Search for the cell housing the specified text and yield its [X, Y] center coordinate. 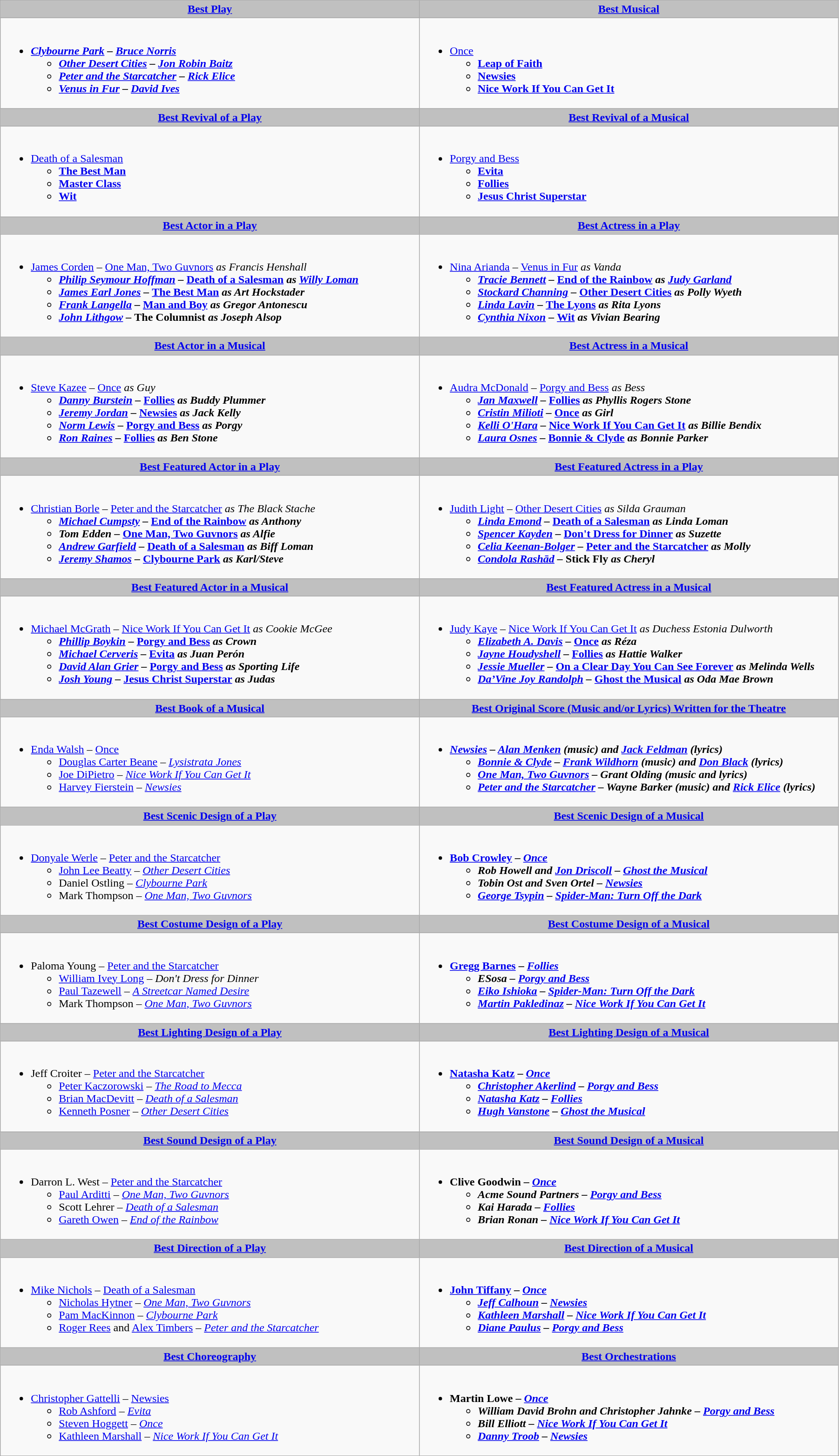
Gregg Barnes – FolliesESosa – Porgy and BessEiko Ishioka – Spider-Man: Turn Off the DarkMartin Pakledinaz – Nice Work If You Can Get It [629, 978]
Martin Lowe – OnceWilliam David Brohn and Christopher Jahnke – Porgy and BessBill Elliott – Nice Work If You Can Get ItDanny Troob – Newsies [629, 1410]
Best Actor in a Musical [210, 346]
Best Sound Design of a Play [210, 1140]
Best Sound Design of a Musical [629, 1140]
Best Costume Design of a Play [210, 924]
Best Direction of a Musical [629, 1248]
Natasha Katz – OnceChristopher Akerlind – Porgy and BessNatasha Katz – FolliesHugh Vanstone – Ghost the Musical [629, 1086]
Best Featured Actress in a Musical [629, 587]
Best Scenic Design of a Play [210, 816]
Best Lighting Design of a Play [210, 1032]
Best Featured Actor in a Musical [210, 587]
Best Direction of a Play [210, 1248]
Best Lighting Design of a Musical [629, 1032]
Best Choreography [210, 1356]
Death of a SalesmanThe Best ManMaster ClassWit [210, 171]
Best Featured Actress in a Play [629, 467]
Porgy and BessEvitaFolliesJesus Christ Superstar [629, 171]
Best Revival of a Play [210, 117]
Best Revival of a Musical [629, 117]
Enda Walsh – OnceDouglas Carter Beane – Lysistrata JonesJoe DiPietro – Nice Work If You Can Get ItHarvey Fierstein – Newsies [210, 762]
Best Musical [629, 9]
Christopher Gattelli – NewsiesRob Ashford – EvitaSteven Hoggett – OnceKathleen Marshall – Nice Work If You Can Get It [210, 1410]
Best Costume Design of a Musical [629, 924]
Best Actor in a Play [210, 225]
Clive Goodwin – OnceAcme Sound Partners – Porgy and BessKai Harada – FolliesBrian Ronan – Nice Work If You Can Get It [629, 1194]
John Tiffany – OnceJeff Calhoun – NewsiesKathleen Marshall – Nice Work If You Can Get ItDiane Paulus – Porgy and Bess [629, 1302]
Clybourne Park – Bruce NorrisOther Desert Cities – Jon Robin BaitzPeter and the Starcatcher – Rick EliceVenus in Fur – David Ives [210, 63]
Donyale Werle – Peter and the StarcatcherJohn Lee Beatty – Other Desert CitiesDaniel Ostling – Clybourne ParkMark Thompson – One Man, Two Guvnors [210, 870]
Best Play [210, 9]
OnceLeap of FaithNewsiesNice Work If You Can Get It [629, 63]
Best Book of a Musical [210, 708]
Best Scenic Design of a Musical [629, 816]
Darron L. West – Peter and the StarcatcherPaul Arditti – One Man, Two GuvnorsScott Lehrer – Death of a SalesmanGareth Owen – End of the Rainbow [210, 1194]
Best Original Score (Music and/or Lyrics) Written for the Theatre [629, 708]
Best Actress in a Musical [629, 346]
Best Orchestrations [629, 1356]
Best Featured Actor in a Play [210, 467]
Bob Crowley – OnceRob Howell and Jon Driscoll – Ghost the MusicalTobin Ost and Sven Ortel – NewsiesGeorge Tsypin – Spider-Man: Turn Off the Dark [629, 870]
Best Actress in a Play [629, 225]
